Return (X, Y) of the center of cell containing provided text 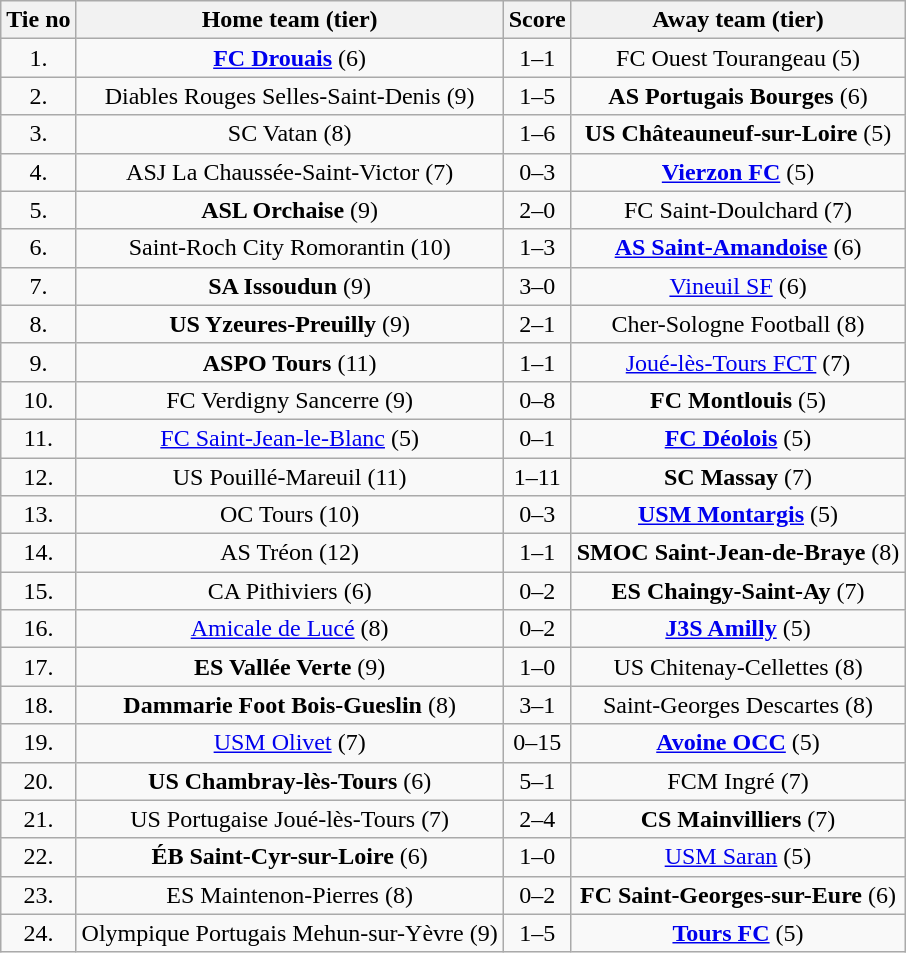
FC Verdigny Sancerre (9) (290, 400)
15. (38, 591)
Diables Rouges Selles-Saint-Denis (9) (290, 96)
CS Mainvilliers (7) (738, 819)
ES Chaingy-Saint-Ay (7) (738, 591)
SC Massay (7) (738, 477)
ASL Orchaise (9) (290, 210)
Joué-lès-Tours FCT (7) (738, 362)
AS Tréon (12) (290, 553)
14. (38, 553)
FC Montlouis (5) (738, 400)
6. (38, 248)
US Pouillé-Mareuil (11) (290, 477)
Vierzon FC (5) (738, 172)
US Chambray-lès-Tours (6) (290, 781)
FC Ouest Tourangeau (5) (738, 58)
FC Saint-Doulchard (7) (738, 210)
Amicale de Lucé (8) (290, 629)
ASPO Tours (11) (290, 362)
2–4 (537, 819)
US Portugaise Joué-lès-Tours (7) (290, 819)
FC Saint-Jean-le-Blanc (5) (290, 438)
US Chitenay-Cellettes (8) (738, 667)
SMOC Saint-Jean-de-Braye (8) (738, 553)
23. (38, 895)
3. (38, 134)
1–3 (537, 248)
Tours FC (5) (738, 933)
5–1 (537, 781)
AS Saint-Amandoise (6) (738, 248)
Saint-Roch City Romorantin (10) (290, 248)
OC Tours (10) (290, 515)
7. (38, 286)
SA Issoudun (9) (290, 286)
ASJ La Chaussée-Saint-Victor (7) (290, 172)
21. (38, 819)
ÉB Saint-Cyr-sur-Loire (6) (290, 857)
3–0 (537, 286)
18. (38, 705)
Cher-Sologne Football (8) (738, 324)
13. (38, 515)
USM Saran (5) (738, 857)
0–1 (537, 438)
2. (38, 96)
AS Portugais Bourges (6) (738, 96)
CA Pithiviers (6) (290, 591)
Saint-Georges Descartes (8) (738, 705)
17. (38, 667)
US Yzeures-Preuilly (9) (290, 324)
9. (38, 362)
US Châteauneuf-sur-Loire (5) (738, 134)
SC Vatan (8) (290, 134)
0–8 (537, 400)
10. (38, 400)
12. (38, 477)
FCM Ingré (7) (738, 781)
Dammarie Foot Bois-Gueslin (8) (290, 705)
Avoine OCC (5) (738, 743)
19. (38, 743)
11. (38, 438)
FC Déolois (5) (738, 438)
FC Saint-Georges-sur-Eure (6) (738, 895)
3–1 (537, 705)
Away team (tier) (738, 20)
Olympique Portugais Mehun-sur-Yèvre (9) (290, 933)
20. (38, 781)
USM Olivet (7) (290, 743)
5. (38, 210)
Score (537, 20)
24. (38, 933)
Home team (tier) (290, 20)
2–1 (537, 324)
16. (38, 629)
1–11 (537, 477)
1. (38, 58)
2–0 (537, 210)
Tie no (38, 20)
USM Montargis (5) (738, 515)
J3S Amilly (5) (738, 629)
ES Vallée Verte (9) (290, 667)
8. (38, 324)
22. (38, 857)
4. (38, 172)
1–6 (537, 134)
ES Maintenon-Pierres (8) (290, 895)
Vineuil SF (6) (738, 286)
0–15 (537, 743)
FC Drouais (6) (290, 58)
